Detect which cell encompasses the target text, then output its [X, Y] center coordinate. 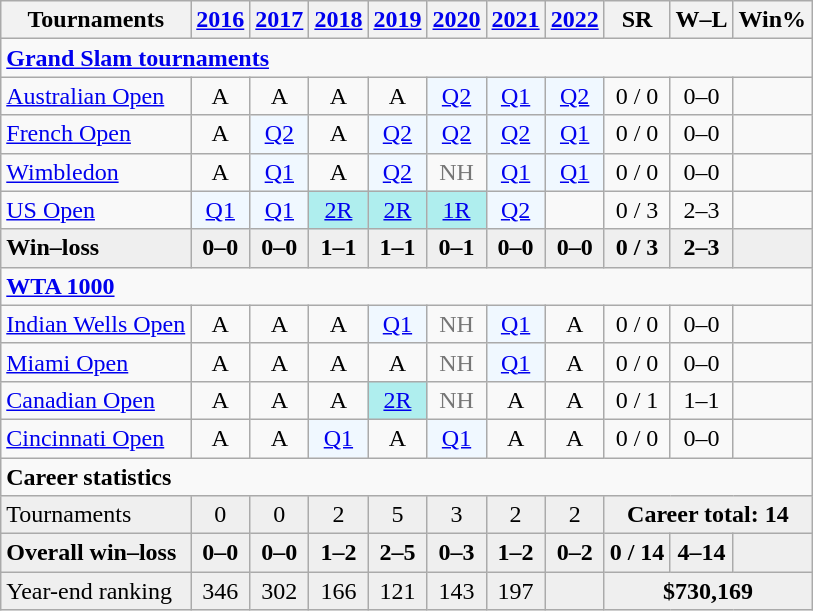
4–14 [702, 553]
0–3 [456, 553]
W–L [702, 20]
0 / 1 [637, 400]
5 [398, 515]
143 [456, 591]
US Open [96, 210]
1R [456, 210]
0–2 [574, 553]
2019 [398, 20]
Australian Open [96, 96]
WTA 1000 [406, 286]
2021 [516, 20]
346 [220, 591]
Year-end ranking [96, 591]
2016 [220, 20]
3 [456, 515]
Wimbledon [96, 172]
Indian Wells Open [96, 324]
$730,169 [708, 591]
2018 [338, 20]
Miami Open [96, 362]
Canadian Open [96, 400]
302 [280, 591]
Win% [772, 20]
0–1 [456, 248]
Career statistics [406, 477]
197 [516, 591]
2020 [456, 20]
2022 [574, 20]
Career total: 14 [708, 515]
166 [338, 591]
Grand Slam tournaments [406, 58]
2–5 [398, 553]
Win–loss [96, 248]
121 [398, 591]
Cincinnati Open [96, 438]
0 / 14 [637, 553]
2017 [280, 20]
SR [637, 20]
Overall win–loss [96, 553]
French Open [96, 134]
